Determine the [x, y] coordinate at the center of the cell enclosing the given text.  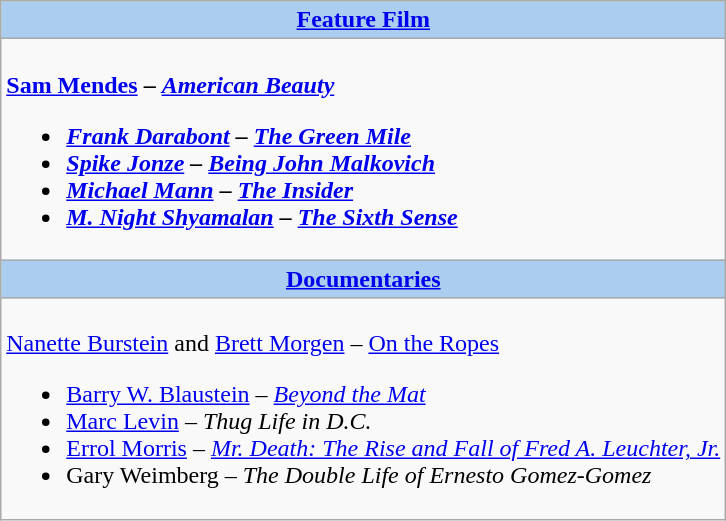
Feature Film [364, 20]
Documentaries [364, 279]
